Locate the cell with the specified text and output its (x, y) center coordinate. 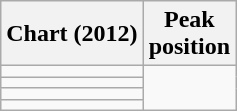
Peakposition (189, 34)
Chart (2012) (72, 34)
